Return the (X, Y) coordinate for the center point of the cell that contains the specified text.  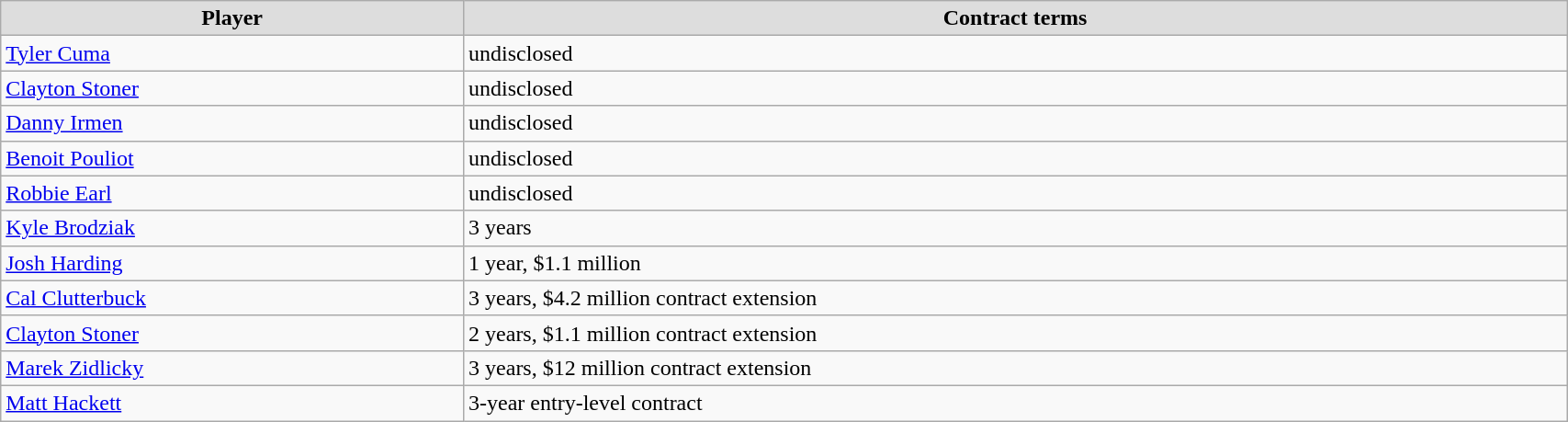
3 years, $4.2 million contract extension (1016, 298)
Contract terms (1016, 18)
3 years (1016, 228)
Danny Irmen (232, 123)
3 years, $12 million contract extension (1016, 368)
Tyler Cuma (232, 53)
2 years, $1.1 million contract extension (1016, 333)
3-year entry-level contract (1016, 403)
Benoit Pouliot (232, 158)
Player (232, 18)
Cal Clutterbuck (232, 298)
Marek Zidlicky (232, 368)
Kyle Brodziak (232, 228)
Robbie Earl (232, 193)
Matt Hackett (232, 403)
1 year, $1.1 million (1016, 263)
Josh Harding (232, 263)
